Return the [x, y] coordinate for the center point of the cell that contains the specified text.  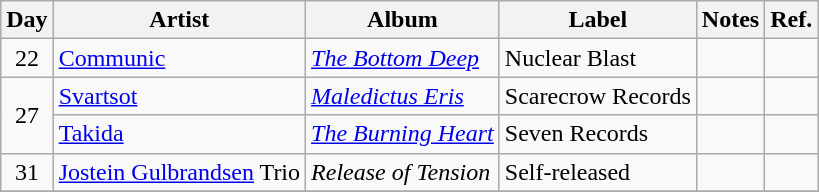
Seven Records [598, 134]
Communic [179, 58]
Label [598, 20]
Artist [179, 20]
Svartsot [179, 96]
22 [27, 58]
Notes [730, 20]
Jostein Gulbrandsen Trio [179, 172]
Album [403, 20]
Takida [179, 134]
Release of Tension [403, 172]
Self-released [598, 172]
The Bottom Deep [403, 58]
Ref. [792, 20]
31 [27, 172]
Nuclear Blast [598, 58]
Maledictus Eris [403, 96]
Day [27, 20]
Scarecrow Records [598, 96]
The Burning Heart [403, 134]
27 [27, 115]
